Provide the (x, y) coordinate of the cell's center where the given text is located.  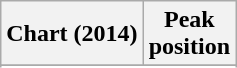
Peakposition (189, 34)
Chart (2014) (72, 34)
